Return (x, y) of the center of cell containing provided text 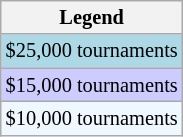
$15,000 tournaments (92, 85)
Legend (92, 17)
$25,000 tournaments (92, 51)
$10,000 tournaments (92, 118)
